Capture the cell that displays the provided text and extract its [x, y] central coordinate. 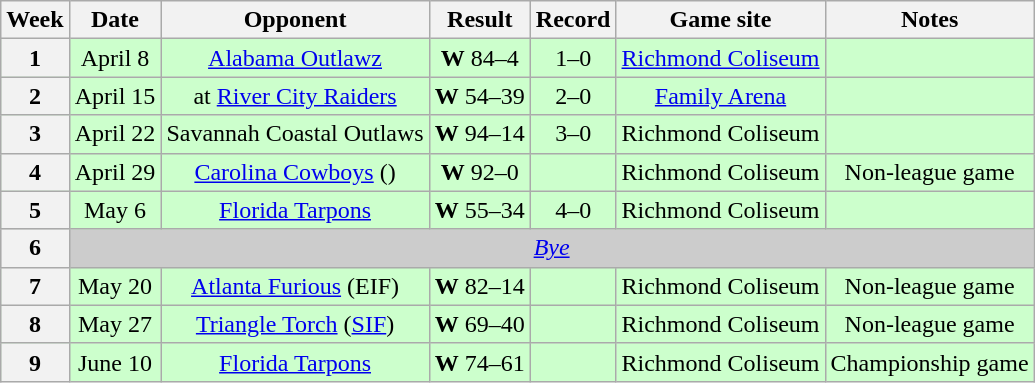
Opponent [295, 20]
Triangle Torch (SIF) [295, 324]
Family Arena [720, 96]
W 94–14 [480, 134]
Championship game [930, 362]
Bye [552, 248]
Record [573, 20]
Week [35, 20]
1–0 [573, 58]
4 [35, 172]
Date [115, 20]
3–0 [573, 134]
W 54–39 [480, 96]
3 [35, 134]
1 [35, 58]
W 82–14 [480, 286]
April 22 [115, 134]
May 6 [115, 210]
W 74–61 [480, 362]
Savannah Coastal Outlaws [295, 134]
Notes [930, 20]
7 [35, 286]
6 [35, 248]
2 [35, 96]
W 92–0 [480, 172]
4–0 [573, 210]
W 69–40 [480, 324]
June 10 [115, 362]
9 [35, 362]
Game site [720, 20]
May 27 [115, 324]
April 29 [115, 172]
Carolina Cowboys () [295, 172]
W 55–34 [480, 210]
Alabama Outlawz [295, 58]
5 [35, 210]
at River City Raiders [295, 96]
May 20 [115, 286]
8 [35, 324]
Result [480, 20]
2–0 [573, 96]
W 84–4 [480, 58]
April 8 [115, 58]
April 15 [115, 96]
Atlanta Furious (EIF) [295, 286]
